Search for the cell housing the specified text and yield its [x, y] center coordinate. 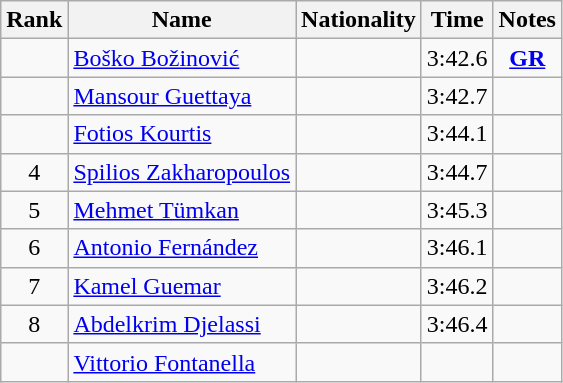
6 [34, 248]
3:42.6 [457, 58]
Mansour Guettaya [182, 96]
Time [457, 20]
8 [34, 324]
7 [34, 286]
3:45.3 [457, 210]
3:42.7 [457, 96]
Kamel Guemar [182, 286]
Nationality [359, 20]
5 [34, 210]
3:46.1 [457, 248]
Antonio Fernández [182, 248]
Fotios Kourtis [182, 134]
3:44.7 [457, 172]
3:44.1 [457, 134]
GR [527, 58]
Spilios Zakharopoulos [182, 172]
Vittorio Fontanella [182, 362]
3:46.2 [457, 286]
Abdelkrim Djelassi [182, 324]
Boško Božinović [182, 58]
Name [182, 20]
Mehmet Tümkan [182, 210]
3:46.4 [457, 324]
Notes [527, 20]
4 [34, 172]
Rank [34, 20]
